Extract the (X, Y) coordinate from the center of the cell holding the provided text.  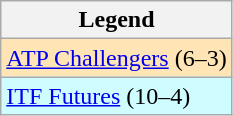
Legend (116, 20)
ATP Challengers (6–3) (116, 58)
ITF Futures (10–4) (116, 96)
